Provide the (x, y) coordinate of the cell's center where the given text is located.  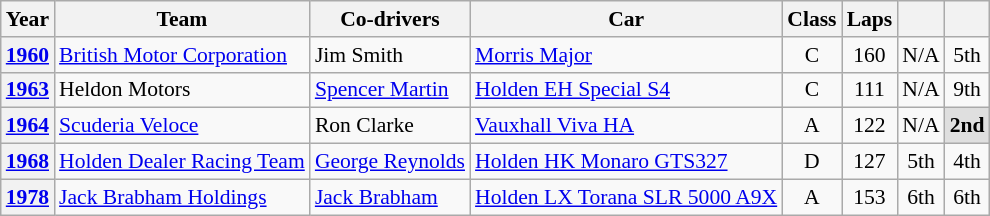
Spencer Martin (390, 90)
9th (968, 90)
Laps (870, 19)
Jack Brabham (390, 197)
Holden EH Special S4 (626, 90)
Heldon Motors (182, 90)
Jack Brabham Holdings (182, 197)
1968 (28, 162)
George Reynolds (390, 162)
Holden HK Monaro GTS327 (626, 162)
D (812, 162)
British Motor Corporation (182, 55)
111 (870, 90)
153 (870, 197)
Year (28, 19)
1964 (28, 126)
1978 (28, 197)
Car (626, 19)
1963 (28, 90)
Ron Clarke (390, 126)
Holden LX Torana SLR 5000 A9X (626, 197)
Jim Smith (390, 55)
Team (182, 19)
1960 (28, 55)
4th (968, 162)
Scuderia Veloce (182, 126)
160 (870, 55)
Morris Major (626, 55)
Co-drivers (390, 19)
Vauxhall Viva HA (626, 126)
2nd (968, 126)
Class (812, 19)
Holden Dealer Racing Team (182, 162)
127 (870, 162)
122 (870, 126)
